Provide the [x, y] coordinate of the cell's center where the given text is located.  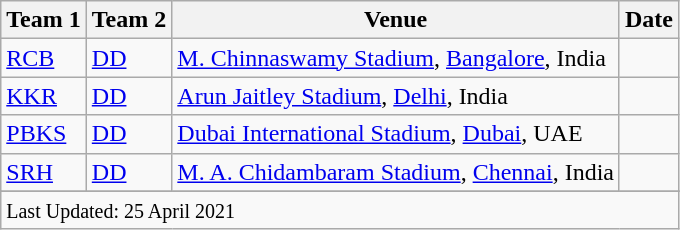
Venue [396, 20]
KKR [44, 96]
Dubai International Stadium, Dubai, UAE [396, 134]
Team 1 [44, 20]
SRH [44, 172]
Team 2 [129, 20]
Arun Jaitley Stadium, Delhi, India [396, 96]
Date [648, 20]
Last Updated: 25 April 2021 [340, 210]
RCB [44, 58]
M. Chinnaswamy Stadium, Bangalore, India [396, 58]
PBKS [44, 134]
M. A. Chidambaram Stadium, Chennai, India [396, 172]
